Return the (X, Y) coordinate for the center point of the cell that contains the specified text.  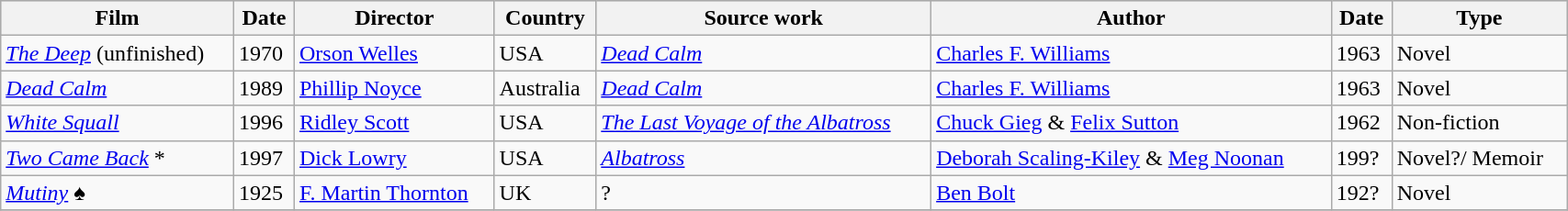
The Last Voyage of the Albatross (764, 123)
Dick Lowry (394, 158)
? (764, 193)
1962 (1361, 123)
Chuck Gieg & Felix Sutton (1132, 123)
1989 (264, 88)
Film (118, 18)
Deborah Scaling-Kiley & Meg Noonan (1132, 158)
1996 (264, 123)
Country (546, 18)
Author (1132, 18)
192? (1361, 193)
F. Martin Thornton (394, 193)
Orson Welles (394, 53)
The Deep (unfinished) (118, 53)
Ridley Scott (394, 123)
Source work (764, 18)
Phillip Noyce (394, 88)
Type (1479, 18)
1970 (264, 53)
Ben Bolt (1132, 193)
Non-fiction (1479, 123)
Director (394, 18)
199? (1361, 158)
White Squall (118, 123)
1997 (264, 158)
1925 (264, 193)
Albatross (764, 158)
Two Came Back * (118, 158)
UK (546, 193)
Mutiny ♠ (118, 193)
Novel?/ Memoir (1479, 158)
Australia (546, 88)
